Output the [x, y] coordinate of the center of the cell containing the given text.  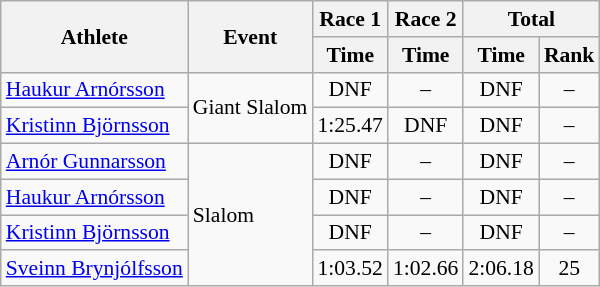
Race 1 [350, 19]
Arnór Gunnarsson [94, 162]
Rank [570, 55]
Slalom [250, 215]
Sveinn Brynjólfsson [94, 269]
Giant Slalom [250, 108]
1:25.47 [350, 126]
1:02.66 [426, 269]
Total [531, 19]
25 [570, 269]
1:03.52 [350, 269]
Event [250, 36]
2:06.18 [500, 269]
Race 2 [426, 19]
Athlete [94, 36]
